Find where the given text appears and provide that cell's center as (X, Y) coordinate. 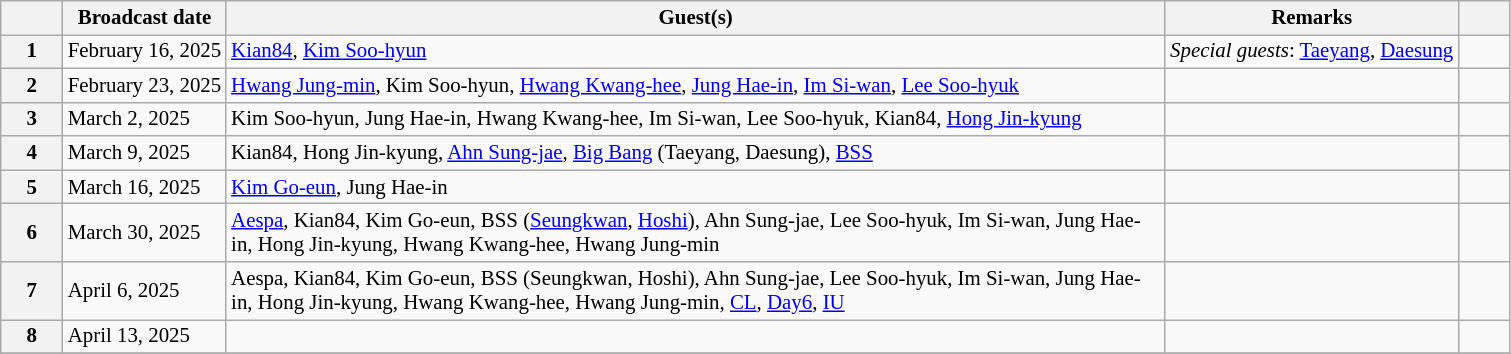
April 6, 2025 (144, 291)
March 30, 2025 (144, 233)
2 (32, 85)
1 (32, 51)
Kim Go-eun, Jung Hae-in (696, 187)
Kian84, Hong Jin-kyung, Ahn Sung-jae, Big Bang (Taeyang, Daesung), BSS (696, 153)
Special guests: Taeyang, Daesung (1312, 51)
3 (32, 119)
5 (32, 187)
February 23, 2025 (144, 85)
Kian84, Kim Soo-hyun (696, 51)
8 (32, 336)
Remarks (1312, 18)
Kim Soo-hyun, Jung Hae-in, Hwang Kwang-hee, Im Si-wan, Lee Soo-hyuk, Kian84, Hong Jin-kyung (696, 119)
March 16, 2025 (144, 187)
4 (32, 153)
April 13, 2025 (144, 336)
Hwang Jung-min, Kim Soo-hyun, Hwang Kwang-hee, Jung Hae-in, Im Si-wan, Lee Soo-hyuk (696, 85)
February 16, 2025 (144, 51)
Guest(s) (696, 18)
March 9, 2025 (144, 153)
March 2, 2025 (144, 119)
Broadcast date (144, 18)
7 (32, 291)
6 (32, 233)
